Find where the given text appears and provide that cell's center as (x, y) coordinate. 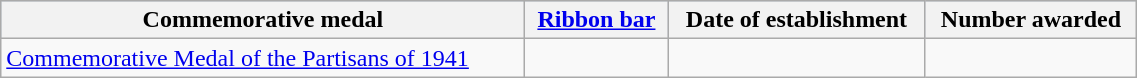
Commemorative Medal of the Partisans of 1941 (263, 58)
Commemorative medal (263, 20)
Ribbon bar (596, 20)
Date of establishment (796, 20)
Number awarded (1031, 20)
